Pinpoint the cell where the given text exists, returning its (x, y) midpoint coordinate. 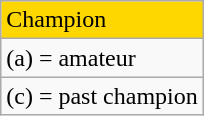
Champion (102, 20)
(c) = past champion (102, 96)
(a) = amateur (102, 58)
